Determine the (x, y) coordinate at the center of the cell enclosing the given text.  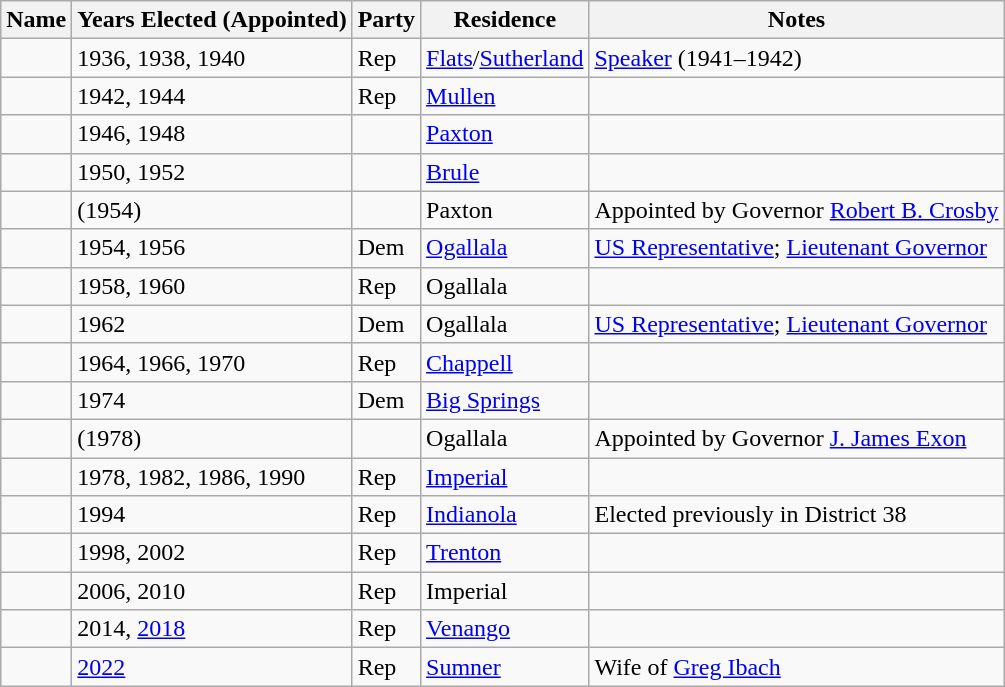
1974 (212, 400)
1946, 1948 (212, 134)
Appointed by Governor Robert B. Crosby (796, 210)
1950, 1952 (212, 172)
Mullen (505, 96)
2022 (212, 667)
1936, 1938, 1940 (212, 58)
Flats/Sutherland (505, 58)
1954, 1956 (212, 248)
Party (386, 20)
2014, 2018 (212, 629)
Venango (505, 629)
Elected previously in District 38 (796, 515)
Name (36, 20)
(1954) (212, 210)
1998, 2002 (212, 553)
Speaker (1941–1942) (796, 58)
1958, 1960 (212, 286)
1962 (212, 324)
1942, 1944 (212, 96)
1978, 1982, 1986, 1990 (212, 477)
Chappell (505, 362)
Residence (505, 20)
2006, 2010 (212, 591)
Wife of Greg Ibach (796, 667)
Indianola (505, 515)
(1978) (212, 438)
Years Elected (Appointed) (212, 20)
Big Springs (505, 400)
Sumner (505, 667)
Trenton (505, 553)
Notes (796, 20)
Brule (505, 172)
1994 (212, 515)
1964, 1966, 1970 (212, 362)
Appointed by Governor J. James Exon (796, 438)
